Extract the [x, y] coordinate from the center of the cell holding the provided text.  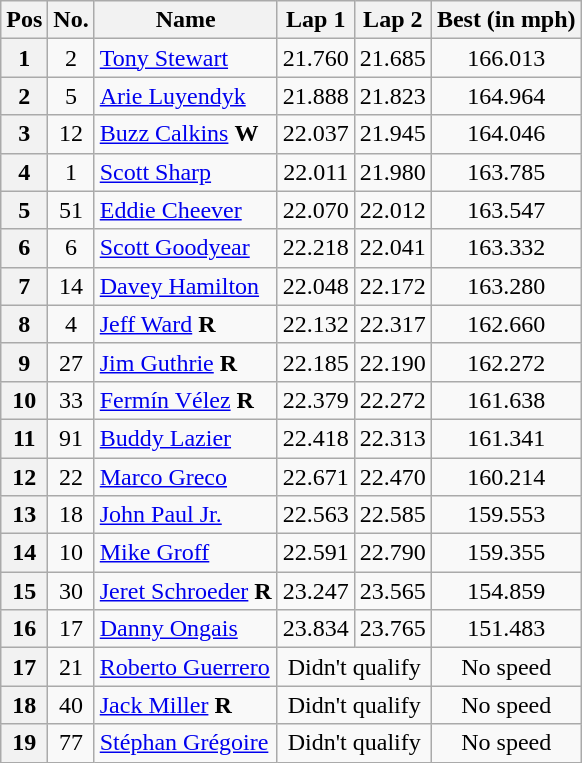
21.888 [316, 96]
11 [24, 438]
163.547 [506, 210]
Scott Goodyear [186, 248]
166.013 [506, 58]
51 [71, 210]
22.172 [392, 286]
Fermín Vélez R [186, 400]
162.272 [506, 362]
Jim Guthrie R [186, 362]
21.685 [392, 58]
23.765 [392, 629]
22.790 [392, 553]
Tony Stewart [186, 58]
22.379 [316, 400]
27 [71, 362]
22.012 [392, 210]
163.332 [506, 248]
8 [24, 324]
21 [71, 667]
Roberto Guerrero [186, 667]
Lap 1 [316, 20]
22.671 [316, 477]
13 [24, 515]
Stéphan Grégoire [186, 743]
22.041 [392, 248]
162.660 [506, 324]
22.070 [316, 210]
22.011 [316, 172]
23.565 [392, 591]
22.190 [392, 362]
Buddy Lazier [186, 438]
21.760 [316, 58]
22.563 [316, 515]
22.317 [392, 324]
Arie Luyendyk [186, 96]
15 [24, 591]
22 [71, 477]
Jack Miller R [186, 705]
22.272 [392, 400]
160.214 [506, 477]
3 [24, 134]
33 [71, 400]
John Paul Jr. [186, 515]
Buzz Calkins W [186, 134]
Eddie Cheever [186, 210]
30 [71, 591]
Best (in mph) [506, 20]
22.048 [316, 286]
159.553 [506, 515]
23.247 [316, 591]
9 [24, 362]
164.964 [506, 96]
161.341 [506, 438]
Davey Hamilton [186, 286]
Scott Sharp [186, 172]
22.037 [316, 134]
22.585 [392, 515]
161.638 [506, 400]
159.355 [506, 553]
22.218 [316, 248]
22.313 [392, 438]
22.185 [316, 362]
22.591 [316, 553]
No. [71, 20]
Lap 2 [392, 20]
164.046 [506, 134]
163.280 [506, 286]
40 [71, 705]
154.859 [506, 591]
151.483 [506, 629]
16 [24, 629]
21.945 [392, 134]
91 [71, 438]
23.834 [316, 629]
Marco Greco [186, 477]
22.132 [316, 324]
77 [71, 743]
163.785 [506, 172]
22.470 [392, 477]
21.823 [392, 96]
Jeff Ward R [186, 324]
Name [186, 20]
Danny Ongais [186, 629]
21.980 [392, 172]
Pos [24, 20]
19 [24, 743]
7 [24, 286]
22.418 [316, 438]
Jeret Schroeder R [186, 591]
Mike Groff [186, 553]
